Find where the given text appears and provide that cell's center as [x, y] coordinate. 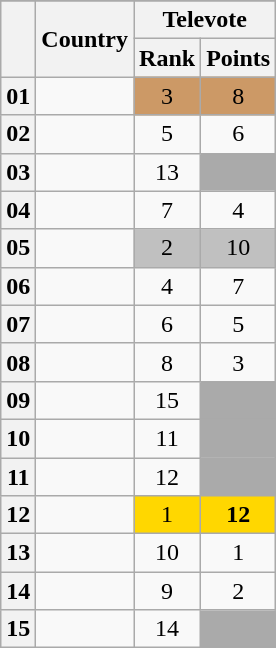
06 [18, 286]
07 [18, 324]
05 [18, 248]
Televote [205, 20]
08 [18, 362]
03 [18, 172]
04 [18, 210]
9 [168, 591]
Points [238, 58]
09 [18, 400]
Rank [168, 58]
01 [18, 96]
02 [18, 134]
Country [85, 39]
